Search for the cell housing the specified text and yield its [x, y] center coordinate. 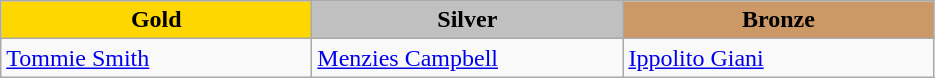
Tommie Smith [156, 58]
Menzies Campbell [468, 58]
Silver [468, 20]
Gold [156, 20]
Bronze [778, 20]
Ippolito Giani [778, 58]
